Detect which cell encompasses the target text, then output its (x, y) center coordinate. 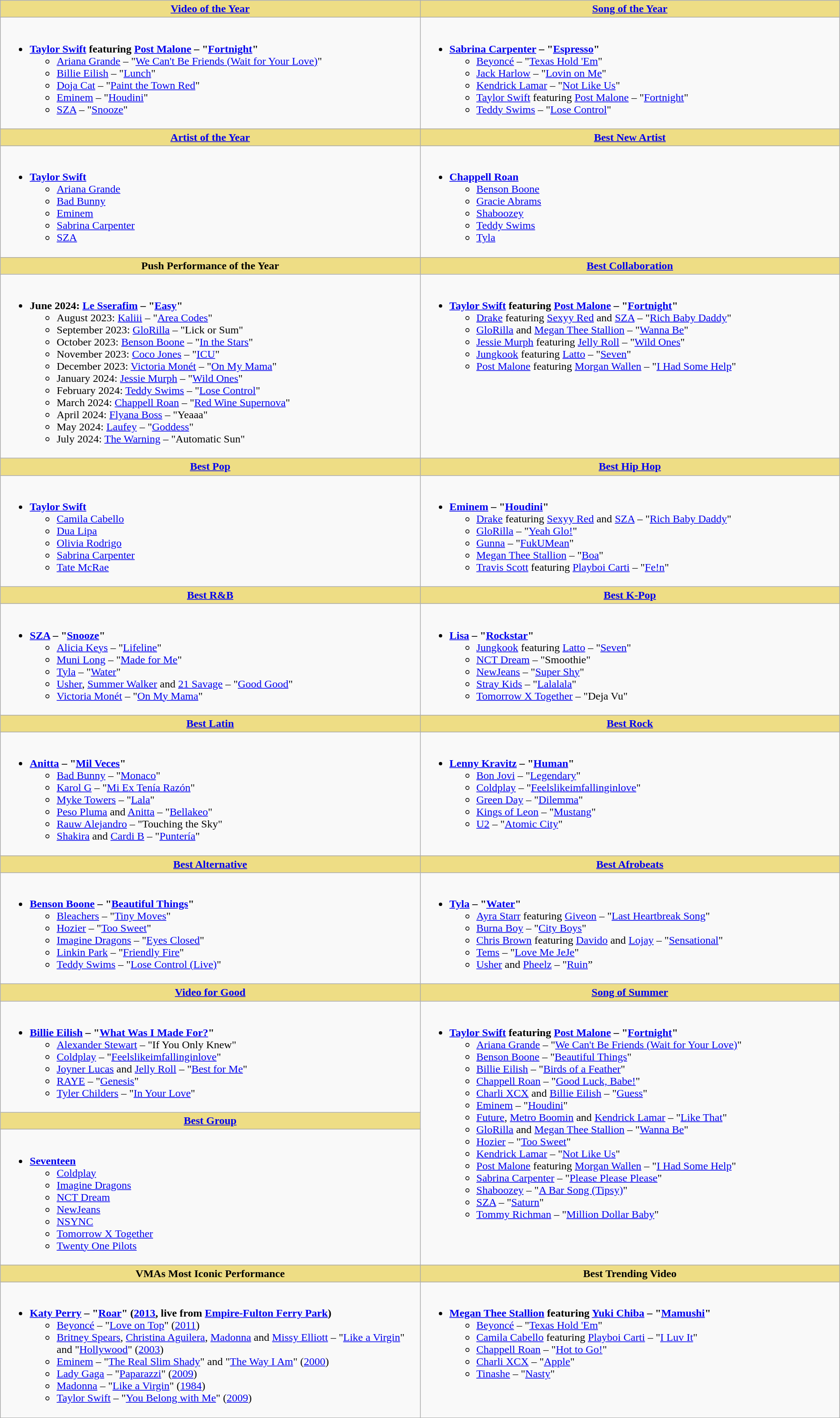
Best R&B (210, 595)
Best Afrobeats (630, 864)
Lisa – "Rockstar"Jungkook featuring Latto – "Seven"NCT Dream – "Smoothie"NewJeans – "Super Shy"Stray Kids – "Lalalala"Tomorrow X Together – "Deja Vu" (630, 659)
Video for Good (210, 993)
SeventeenColdplayImagine DragonsNCT DreamNewJeansNSYNCTomorrow X TogetherTwenty One Pilots (210, 1197)
Song of Summer (630, 993)
VMAs Most Iconic Performance (210, 1274)
Chappell RoanBenson BooneGracie AbramsShaboozeyTeddy SwimsTyla (630, 201)
Best Latin (210, 723)
Best Trending Video (630, 1274)
Best Rock (630, 723)
Best Group (210, 1121)
Best K-Pop (630, 595)
Best New Artist (630, 137)
Best Pop (210, 467)
Taylor SwiftCamila CabelloDua LipaOlivia RodrigoSabrina CarpenterTate McRae (210, 531)
Song of the Year (630, 9)
Artist of the Year (210, 137)
Push Performance of the Year (210, 266)
Video of the Year (210, 9)
Best Collaboration (630, 266)
Lenny Kravitz – "Human"Bon Jovi – "Legendary"Coldplay – "Feelslikeimfallinginlove"Green Day – "Dilemma"Kings of Leon – "Mustang"U2 – "Atomic City" (630, 793)
Best Alternative (210, 864)
Taylor SwiftAriana GrandeBad BunnyEminemSabrina CarpenterSZA (210, 201)
Best Hip Hop (630, 467)
